For the text-containing cell, return its midpoint in (X, Y) coordinate format. 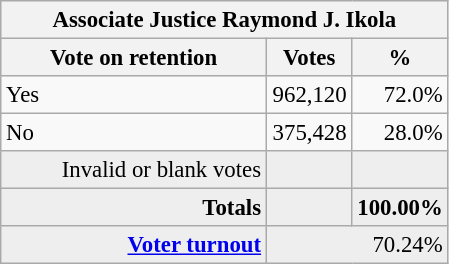
Totals (134, 208)
Invalid or blank votes (134, 170)
Voter turnout (134, 245)
100.00% (400, 208)
962,120 (309, 95)
No (134, 133)
375,428 (309, 133)
70.24% (357, 245)
Associate Justice Raymond J. Ikola (224, 20)
Vote on retention (134, 58)
72.0% (400, 95)
% (400, 58)
Yes (134, 95)
Votes (309, 58)
28.0% (400, 133)
